Find where the given text appears and provide that cell's center as [X, Y] coordinate. 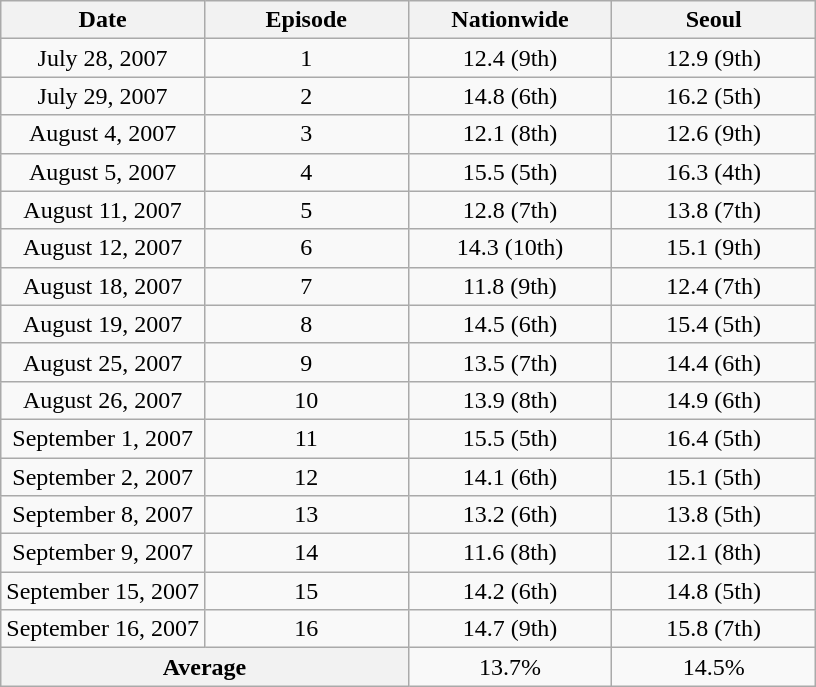
August 12, 2007 [103, 248]
August 4, 2007 [103, 134]
14.7 (9th) [510, 629]
Seoul [714, 20]
16.2 (5th) [714, 96]
Nationwide [510, 20]
July 28, 2007 [103, 58]
September 9, 2007 [103, 553]
16 [306, 629]
12 [306, 477]
3 [306, 134]
12.4 (7th) [714, 286]
September 8, 2007 [103, 515]
15.4 (5th) [714, 324]
11.6 (8th) [510, 553]
August 19, 2007 [103, 324]
September 1, 2007 [103, 438]
14.2 (6th) [510, 591]
16.4 (5th) [714, 438]
13.7% [510, 667]
4 [306, 172]
15.8 (7th) [714, 629]
14.5 (6th) [510, 324]
12.4 (9th) [510, 58]
9 [306, 362]
September 16, 2007 [103, 629]
6 [306, 248]
11 [306, 438]
Average [204, 667]
14.4 (6th) [714, 362]
12.6 (9th) [714, 134]
2 [306, 96]
14.8 (6th) [510, 96]
13 [306, 515]
15.1 (9th) [714, 248]
10 [306, 400]
16.3 (4th) [714, 172]
14.3 (10th) [510, 248]
Episode [306, 20]
August 18, 2007 [103, 286]
13.8 (7th) [714, 210]
15.1 (5th) [714, 477]
15 [306, 591]
13.2 (6th) [510, 515]
7 [306, 286]
August 5, 2007 [103, 172]
September 15, 2007 [103, 591]
12.8 (7th) [510, 210]
14.8 (5th) [714, 591]
11.8 (9th) [510, 286]
8 [306, 324]
September 2, 2007 [103, 477]
13.5 (7th) [510, 362]
August 26, 2007 [103, 400]
13.8 (5th) [714, 515]
14.1 (6th) [510, 477]
August 25, 2007 [103, 362]
12.9 (9th) [714, 58]
5 [306, 210]
14.5% [714, 667]
August 11, 2007 [103, 210]
14 [306, 553]
Date [103, 20]
14.9 (6th) [714, 400]
1 [306, 58]
13.9 (8th) [510, 400]
July 29, 2007 [103, 96]
